Detect which cell encompasses the target text, then output its (x, y) center coordinate. 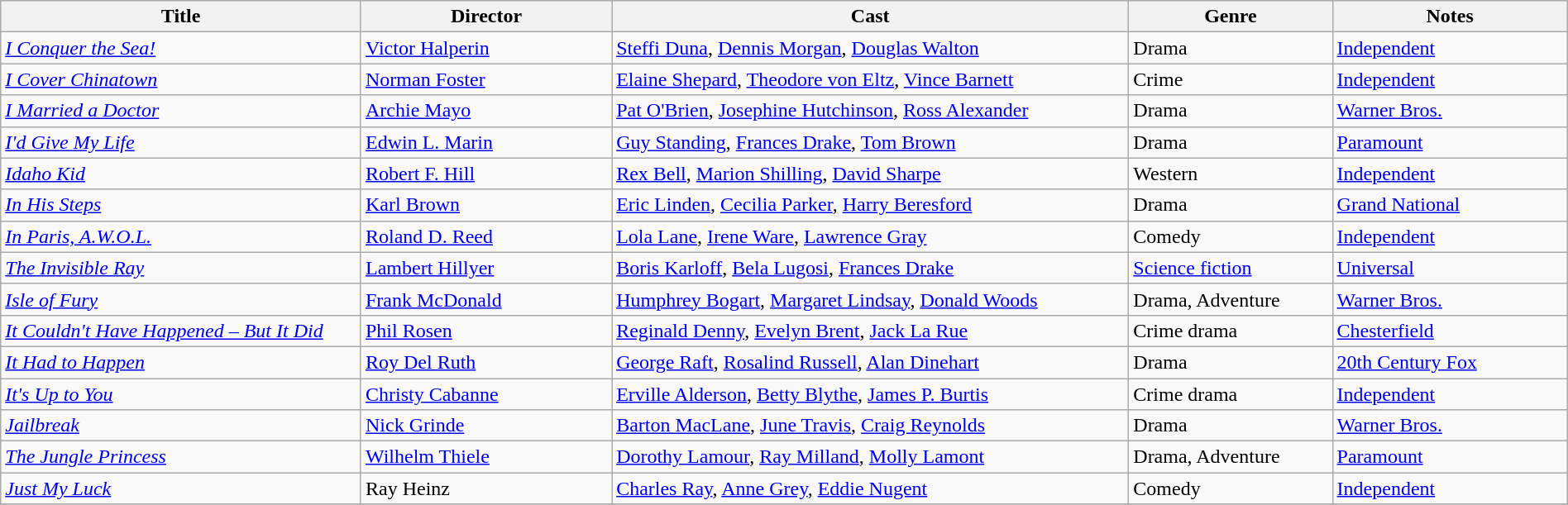
In His Steps (181, 205)
Grand National (1450, 205)
I Cover Chinatown (181, 79)
I'd Give My Life (181, 142)
Universal (1450, 268)
Guy Standing, Frances Drake, Tom Brown (870, 142)
Roy Del Ruth (486, 362)
Charles Ray, Anne Grey, Eddie Nugent (870, 488)
Edwin L. Marin (486, 142)
Humphrey Bogart, Margaret Lindsay, Donald Woods (870, 299)
Ray Heinz (486, 488)
Steffi Duna, Dennis Morgan, Douglas Walton (870, 48)
Karl Brown (486, 205)
Cast (870, 17)
It Couldn't Have Happened – But It Did (181, 331)
Crime (1231, 79)
Reginald Denny, Evelyn Brent, Jack La Rue (870, 331)
In Paris, A.W.O.L. (181, 236)
Just My Luck (181, 488)
The Invisible Ray (181, 268)
Western (1231, 174)
Isle of Fury (181, 299)
Boris Karloff, Bela Lugosi, Frances Drake (870, 268)
Director (486, 17)
Norman Foster (486, 79)
Lola Lane, Irene Ware, Lawrence Gray (870, 236)
It's Up to You (181, 394)
Nick Grinde (486, 426)
Elaine Shepard, Theodore von Eltz, Vince Barnett (870, 79)
George Raft, Rosalind Russell, Alan Dinehart (870, 362)
Rex Bell, Marion Shilling, David Sharpe (870, 174)
Chesterfield (1450, 331)
Dorothy Lamour, Ray Milland, Molly Lamont (870, 457)
Roland D. Reed (486, 236)
I Conquer the Sea! (181, 48)
Archie Mayo (486, 111)
Wilhelm Thiele (486, 457)
Genre (1231, 17)
Science fiction (1231, 268)
Robert F. Hill (486, 174)
Pat O'Brien, Josephine Hutchinson, Ross Alexander (870, 111)
Idaho Kid (181, 174)
Notes (1450, 17)
Eric Linden, Cecilia Parker, Harry Beresford (870, 205)
It Had to Happen (181, 362)
Victor Halperin (486, 48)
The Jungle Princess (181, 457)
Title (181, 17)
Erville Alderson, Betty Blythe, James P. Burtis (870, 394)
Lambert Hillyer (486, 268)
I Married a Doctor (181, 111)
Phil Rosen (486, 331)
Frank McDonald (486, 299)
Christy Cabanne (486, 394)
Jailbreak (181, 426)
20th Century Fox (1450, 362)
Barton MacLane, June Travis, Craig Reynolds (870, 426)
